Return the (X, Y) coordinate for the center point of the cell that contains the specified text.  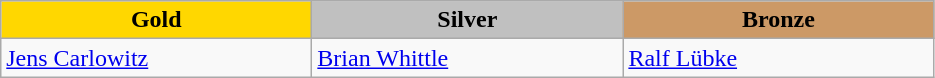
Brian Whittle (468, 58)
Gold (156, 20)
Bronze (778, 20)
Ralf Lübke (778, 58)
Jens Carlowitz (156, 58)
Silver (468, 20)
